Pinpoint the cell where the given text exists, returning its (X, Y) midpoint coordinate. 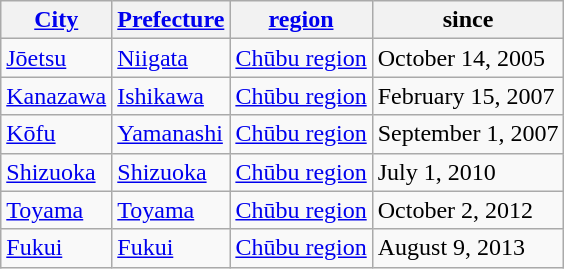
City (56, 20)
February 15, 2007 (468, 96)
since (468, 20)
Kanazawa (56, 96)
Niigata (171, 58)
October 14, 2005 (468, 58)
July 1, 2010 (468, 172)
Jōetsu (56, 58)
region (301, 20)
October 2, 2012 (468, 210)
September 1, 2007 (468, 134)
Yamanashi (171, 134)
Prefecture (171, 20)
Kōfu (56, 134)
Ishikawa (171, 96)
August 9, 2013 (468, 248)
